Output the [X, Y] coordinate of the center of the cell containing the given text.  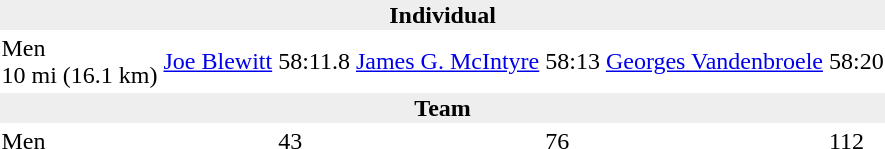
58:11.8 [314, 62]
James G. McIntyre [447, 62]
Men10 mi (16.1 km) [80, 62]
Georges Vandenbroele [714, 62]
58:13 [573, 62]
Individual [442, 15]
58:20 [856, 62]
Joe Blewitt [218, 62]
Team [442, 108]
